Find where the given text appears and provide that cell's center as [X, Y] coordinate. 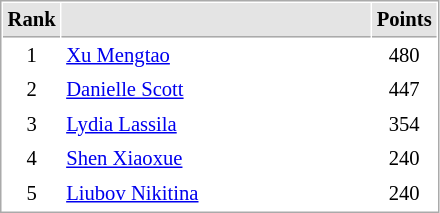
447 [404, 90]
480 [404, 56]
Danielle Scott [216, 90]
3 [32, 124]
354 [404, 124]
Points [404, 20]
1 [32, 56]
5 [32, 194]
4 [32, 158]
Shen Xiaoxue [216, 158]
Rank [32, 20]
2 [32, 90]
Xu Mengtao [216, 56]
Liubov Nikitina [216, 194]
Lydia Lassila [216, 124]
